From the cell containing the given text, extract its center point as (X, Y) coordinate. 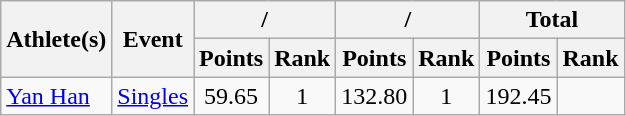
192.45 (518, 96)
Total (552, 20)
Event (153, 39)
Singles (153, 96)
Athlete(s) (56, 39)
59.65 (232, 96)
132.80 (374, 96)
Yan Han (56, 96)
